Extract the [x, y] coordinate from the center of the cell holding the provided text.  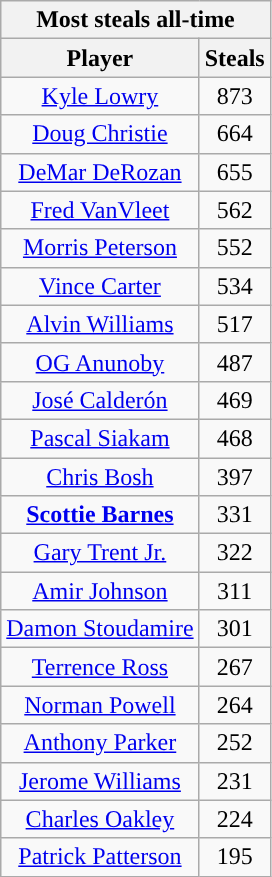
DeMar DeRozan [100, 172]
Jerome Williams [100, 781]
Chris Bosh [100, 477]
Player [100, 58]
301 [234, 629]
Norman Powell [100, 705]
468 [234, 438]
224 [234, 819]
655 [234, 172]
311 [234, 591]
562 [234, 210]
231 [234, 781]
552 [234, 248]
Scottie Barnes [100, 515]
Alvin Williams [100, 324]
Patrick Patterson [100, 857]
Most steals all-time [136, 20]
264 [234, 705]
Doug Christie [100, 134]
252 [234, 743]
Gary Trent Jr. [100, 553]
267 [234, 667]
Steals [234, 58]
534 [234, 286]
Amir Johnson [100, 591]
Terrence Ross [100, 667]
Vince Carter [100, 286]
517 [234, 324]
322 [234, 553]
397 [234, 477]
OG Anunoby [100, 362]
Pascal Siakam [100, 438]
Fred VanVleet [100, 210]
José Calderón [100, 400]
873 [234, 96]
Damon Stoudamire [100, 629]
469 [234, 400]
Charles Oakley [100, 819]
Kyle Lowry [100, 96]
664 [234, 134]
195 [234, 857]
487 [234, 362]
331 [234, 515]
Anthony Parker [100, 743]
Morris Peterson [100, 248]
